Scan for the cell matching the given text and deliver its [x, y] coordinate at center. 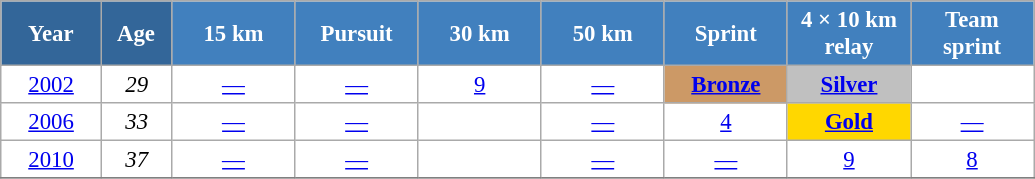
15 km [234, 34]
4 [726, 122]
2006 [52, 122]
Sprint [726, 34]
37 [136, 160]
Age [136, 34]
Gold [848, 122]
29 [136, 85]
33 [136, 122]
Team sprint [972, 34]
Silver [848, 85]
4 × 10 km relay [848, 34]
Bronze [726, 85]
Pursuit [356, 34]
8 [972, 160]
Year [52, 34]
30 km [480, 34]
2002 [52, 85]
50 km [602, 34]
2010 [52, 160]
